Locate the cell with the specified text and output its [x, y] center coordinate. 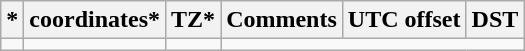
UTC offset [404, 20]
DST [495, 20]
TZ* [194, 20]
coordinates* [95, 20]
Comments [282, 20]
* [12, 20]
